Return the [x, y] coordinate for the center point of the cell that contains the specified text.  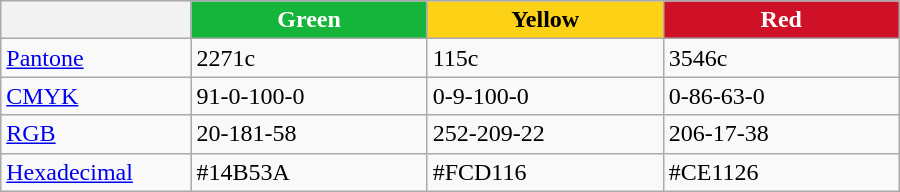
#CE1126 [781, 172]
RGB [96, 134]
Yellow [545, 20]
20-181-58 [309, 134]
0-9-100-0 [545, 96]
206-17-38 [781, 134]
0-86-63-0 [781, 96]
CMYK [96, 96]
Hexadecimal [96, 172]
115c [545, 58]
91-0-100-0 [309, 96]
Green [309, 20]
Pantone [96, 58]
252-209-22 [545, 134]
2271c [309, 58]
Red [781, 20]
3546c [781, 58]
#14B53A [309, 172]
#FCD116 [545, 172]
